Pinpoint the cell where the given text exists, returning its [x, y] midpoint coordinate. 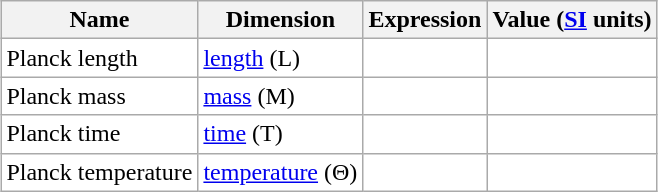
Planck time [100, 134]
Expression [425, 20]
Dimension [280, 20]
Value (SI units) [572, 20]
temperature (Θ) [280, 172]
Planck mass [100, 96]
Planck temperature [100, 172]
time (T) [280, 134]
length (L) [280, 58]
Name [100, 20]
Planck length [100, 58]
mass (M) [280, 96]
